Provide the (x, y) coordinate of the cell's center where the given text is located.  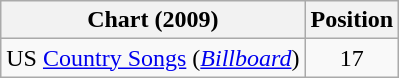
Chart (2009) (153, 20)
Position (352, 20)
US Country Songs (Billboard) (153, 58)
17 (352, 58)
